From the cell containing the given text, extract its center point as [x, y] coordinate. 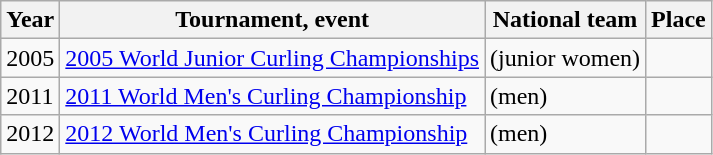
National team [566, 20]
2012 [30, 134]
2005 [30, 58]
2011 World Men's Curling Championship [272, 96]
2005 World Junior Curling Championships [272, 58]
Place [679, 20]
2012 World Men's Curling Championship [272, 134]
(junior women) [566, 58]
2011 [30, 96]
Year [30, 20]
Tournament, event [272, 20]
